Pinpoint the cell where the given text exists, returning its (X, Y) midpoint coordinate. 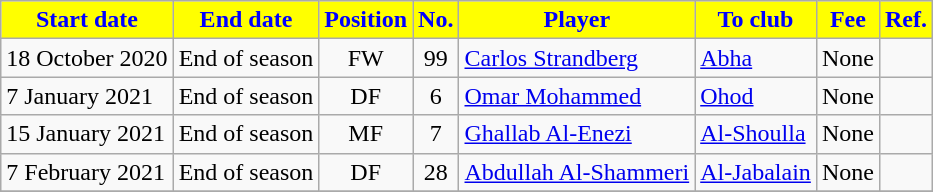
6 (436, 96)
Omar Mohammed (577, 96)
Abdullah Al-Shammeri (577, 172)
Start date (87, 20)
15 January 2021 (87, 134)
Carlos Strandberg (577, 58)
Fee (848, 20)
Abha (756, 58)
MF (366, 134)
Ghallab Al-Enezi (577, 134)
Ohod (756, 96)
To club (756, 20)
18 October 2020 (87, 58)
Al-Jabalain (756, 172)
99 (436, 58)
No. (436, 20)
7 February 2021 (87, 172)
FW (366, 58)
Player (577, 20)
Al-Shoulla (756, 134)
Position (366, 20)
28 (436, 172)
Ref. (906, 20)
End date (246, 20)
7 (436, 134)
7 January 2021 (87, 96)
